Capture the cell that displays the provided text and extract its [x, y] central coordinate. 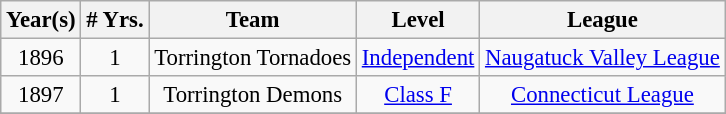
Naugatuck Valley League [602, 58]
1897 [41, 95]
Class F [418, 95]
Team [253, 20]
Independent [418, 58]
Connecticut League [602, 95]
# Yrs. [115, 20]
League [602, 20]
Year(s) [41, 20]
Torrington Tornadoes [253, 58]
Level [418, 20]
Torrington Demons [253, 95]
1896 [41, 58]
